Return [x, y] of the center of cell containing provided text 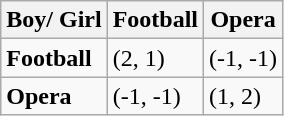
(2, 1) [155, 58]
(1, 2) [244, 96]
Boy/ Girl [54, 20]
